Provide the (X, Y) coordinate of the cell's center where the given text is located.  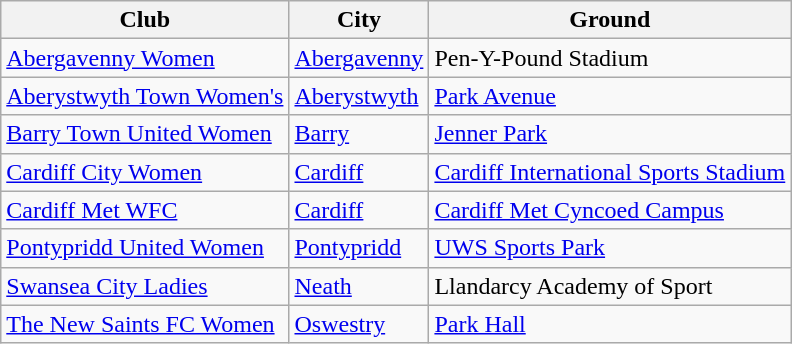
Barry (359, 134)
Cardiff City Women (145, 172)
Jenner Park (610, 134)
Pen-Y-Pound Stadium (610, 58)
Cardiff Met WFC (145, 210)
Llandarcy Academy of Sport (610, 286)
The New Saints FC Women (145, 324)
Aberystwyth Town Women's (145, 96)
Barry Town United Women (145, 134)
Cardiff Met Cyncoed Campus (610, 210)
Pontypridd (359, 248)
UWS Sports Park (610, 248)
Abergavenny Women (145, 58)
Aberystwyth (359, 96)
City (359, 20)
Park Avenue (610, 96)
Swansea City Ladies (145, 286)
Neath (359, 286)
Oswestry (359, 324)
Ground (610, 20)
Pontypridd United Women (145, 248)
Cardiff International Sports Stadium (610, 172)
Abergavenny (359, 58)
Park Hall (610, 324)
Club (145, 20)
